Extract the [x, y] coordinate from the center of the cell holding the provided text.  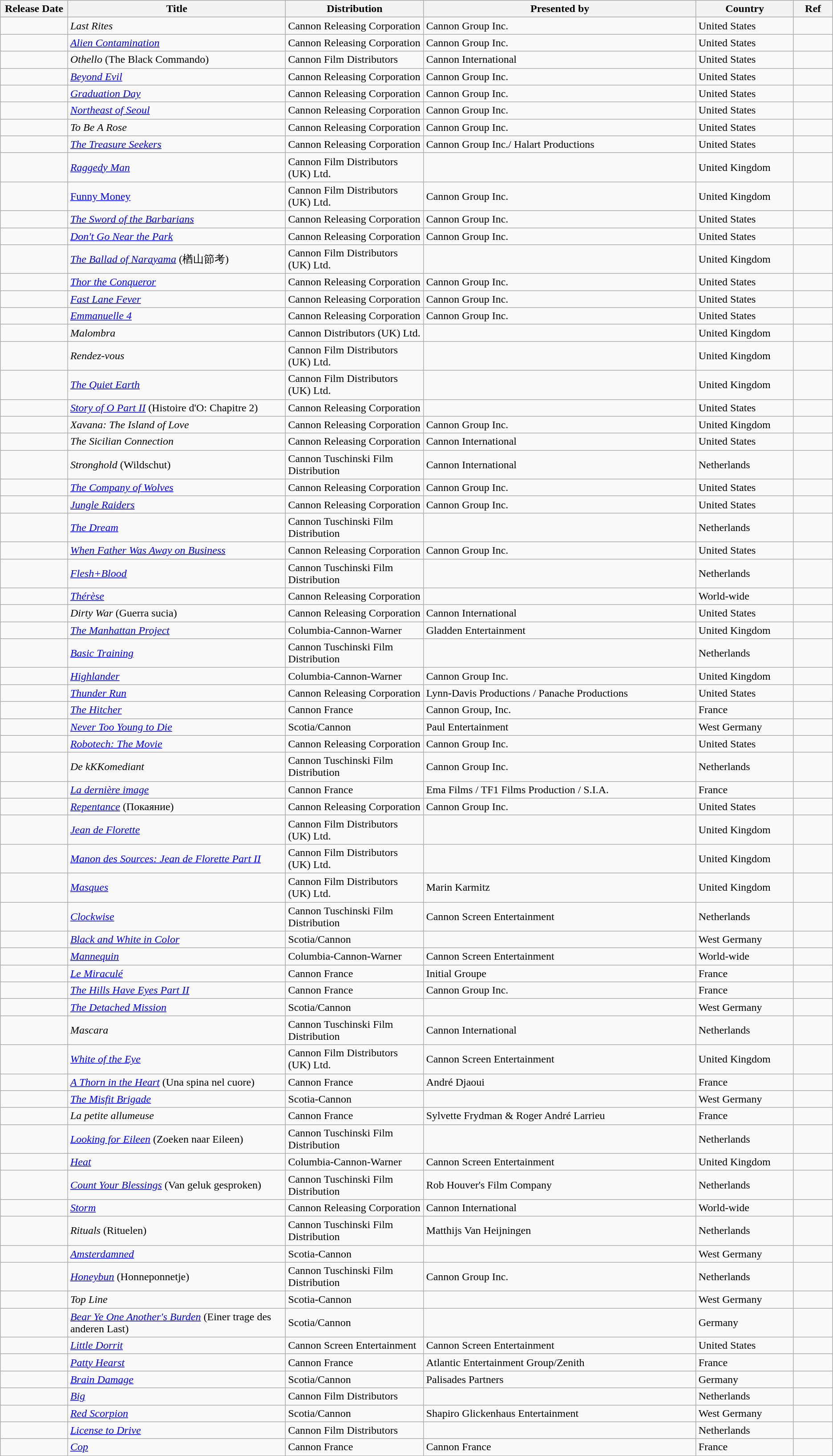
Ref [813, 9]
Highlander [176, 676]
The Manhattan Project [176, 630]
Bear Ye One Another's Burden (Einer trage des anderen Last) [176, 1323]
The Ballad of Narayama (楢山節考) [176, 259]
Palisades Partners [560, 1379]
De kKKomediant [176, 767]
Mannequin [176, 957]
Raggedy Man [176, 167]
Emmanuelle 4 [176, 316]
Rendez-vous [176, 356]
Looking for Eileen (Zoeken naar Eileen) [176, 1139]
Red Scorpion [176, 1413]
Paul Entertainment [560, 727]
Le Miraculé [176, 973]
Black and White in Color [176, 940]
Big [176, 1396]
The Detached Mission [176, 1007]
Jungle Raiders [176, 504]
Gladden Entertainment [560, 630]
Basic Training [176, 653]
Never Too Young to Die [176, 727]
Don't Go Near the Park [176, 236]
Fast Lane Fever [176, 299]
The Misfit Brigade [176, 1099]
The Sicilian Connection [176, 442]
Cannon Group, Inc. [560, 710]
Title [176, 9]
The Treasure Seekers [176, 144]
Count Your Blessings (Van geluk gesproken) [176, 1185]
The Company of Wolves [176, 487]
License to Drive [176, 1430]
Honeybun (Honneponnetje) [176, 1277]
Cannon Group Inc./ Halart Productions [560, 144]
Matthijs Van Heijningen [560, 1230]
Rob Houver's Film Company [560, 1185]
Thunder Run [176, 693]
Othello (The Black Commando) [176, 60]
The Hills Have Eyes Part II [176, 990]
White of the Eye [176, 1059]
Storm [176, 1208]
Funny Money [176, 196]
Jean de Florette [176, 830]
Patty Hearst [176, 1363]
André Djaoui [560, 1082]
Thérèse [176, 596]
Marin Karmitz [560, 888]
Release Date [34, 9]
Shapiro Glickenhaus Entertainment [560, 1413]
Clockwise [176, 916]
Country [745, 9]
Initial Groupe [560, 973]
Graduation Day [176, 93]
La dernière image [176, 790]
Top Line [176, 1300]
Robotech: The Movie [176, 744]
Flesh+Blood [176, 573]
Malombra [176, 333]
Rituals (Rituelen) [176, 1230]
Story of O Part II (Histoire d'O: Chapitre 2) [176, 408]
Dirty War (Guerra sucia) [176, 613]
Northeast of Seoul [176, 110]
Atlantic Entertainment Group/Zenith [560, 1363]
Beyond Evil [176, 77]
The Hitcher [176, 710]
Distribution [355, 9]
Thor the Conqueror [176, 282]
Heat [176, 1162]
Xavana: The Island of Love [176, 425]
Cop [176, 1447]
Brain Damage [176, 1379]
Stronghold (Wildschut) [176, 465]
Sylvette Frydman & Roger André Larrieu [560, 1116]
Presented by [560, 9]
The Dream [176, 527]
Repentance (Покаяние) [176, 807]
A Thorn in the Heart (Una spina nel cuore) [176, 1082]
When Father Was Away on Business [176, 550]
Last Rites [176, 26]
Manon des Sources: Jean de Florette Part II [176, 858]
Cannon Distributors (UK) Ltd. [355, 333]
Ema Films / TF1 Films Production / S.I.A. [560, 790]
Amsterdamned [176, 1254]
Lynn-Davis Productions / Panache Productions [560, 693]
Mascara [176, 1030]
La petite allumeuse [176, 1116]
Alien Contamination [176, 43]
To Be A Rose [176, 127]
Masques [176, 888]
The Sword of the Barbarians [176, 219]
The Quiet Earth [176, 385]
Little Dorrit [176, 1346]
